Return the (x, y) coordinate for the center point of the cell that contains the specified text.  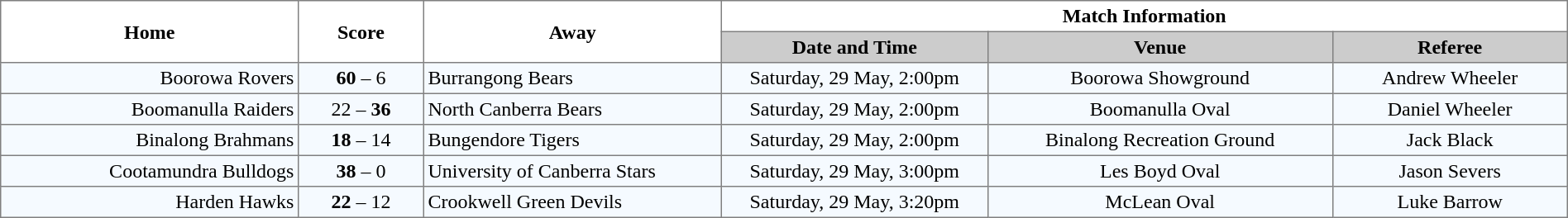
Venue (1159, 47)
Home (150, 31)
McLean Oval (1159, 202)
Binalong Brahmans (150, 140)
Saturday, 29 May, 3:20pm (854, 202)
60 – 6 (361, 78)
Harden Hawks (150, 202)
18 – 14 (361, 140)
North Canberra Bears (572, 109)
Boorowa Rovers (150, 78)
Score (361, 31)
22 – 12 (361, 202)
Binalong Recreation Ground (1159, 140)
Boorowa Showground (1159, 78)
22 – 36 (361, 109)
Crookwell Green Devils (572, 202)
Away (572, 31)
Date and Time (854, 47)
Andrew Wheeler (1450, 78)
Referee (1450, 47)
Boomanulla Raiders (150, 109)
Bungendore Tigers (572, 140)
Boomanulla Oval (1159, 109)
Jack Black (1450, 140)
Daniel Wheeler (1450, 109)
University of Canberra Stars (572, 171)
Burrangong Bears (572, 78)
Cootamundra Bulldogs (150, 171)
Luke Barrow (1450, 202)
Jason Severs (1450, 171)
Saturday, 29 May, 3:00pm (854, 171)
Les Boyd Oval (1159, 171)
Match Information (1145, 17)
38 – 0 (361, 171)
